For the text-containing cell, return its midpoint in [X, Y] coordinate format. 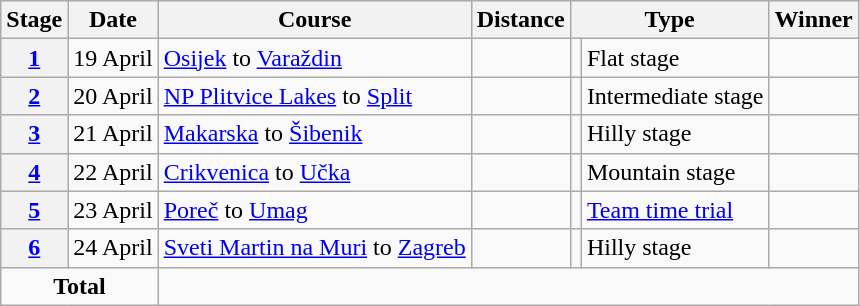
Intermediate stage [675, 96]
Distance [520, 20]
20 April [113, 96]
Osijek to Varaždin [314, 58]
Makarska to Šibenik [314, 134]
22 April [113, 172]
Mountain stage [675, 172]
Date [113, 20]
Stage [34, 20]
3 [34, 134]
6 [34, 248]
24 April [113, 248]
Flat stage [675, 58]
Poreč to Umag [314, 210]
Total [80, 286]
Winner [814, 20]
NP Plitvice Lakes to Split [314, 96]
23 April [113, 210]
Sveti Martin na Muri to Zagreb [314, 248]
Team time trial [675, 210]
5 [34, 210]
19 April [113, 58]
4 [34, 172]
Crikvenica to Učka [314, 172]
Type [670, 20]
1 [34, 58]
21 April [113, 134]
2 [34, 96]
Course [314, 20]
